Search for the cell housing the specified text and yield its [X, Y] center coordinate. 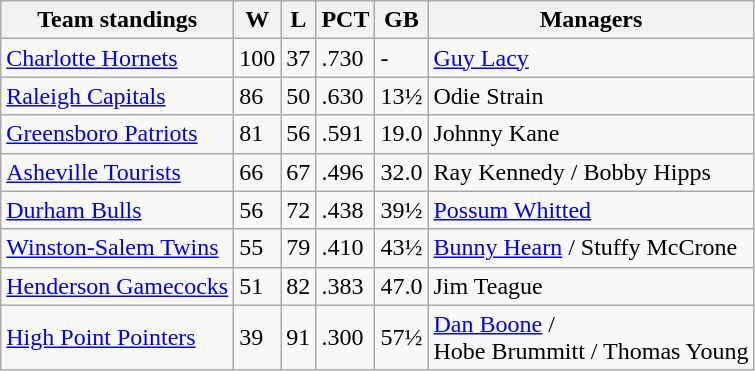
Jim Teague [591, 286]
Johnny Kane [591, 134]
55 [258, 248]
Odie Strain [591, 96]
67 [298, 172]
79 [298, 248]
13½ [402, 96]
.730 [346, 58]
.630 [346, 96]
.383 [346, 286]
91 [298, 338]
81 [258, 134]
.300 [346, 338]
Managers [591, 20]
32.0 [402, 172]
Bunny Hearn / Stuffy McCrone [591, 248]
.496 [346, 172]
L [298, 20]
57½ [402, 338]
51 [258, 286]
Dan Boone / Hobe Brummitt / Thomas Young [591, 338]
72 [298, 210]
39 [258, 338]
Asheville Tourists [118, 172]
Ray Kennedy / Bobby Hipps [591, 172]
50 [298, 96]
.438 [346, 210]
GB [402, 20]
66 [258, 172]
.410 [346, 248]
Durham Bulls [118, 210]
43½ [402, 248]
39½ [402, 210]
19.0 [402, 134]
86 [258, 96]
- [402, 58]
100 [258, 58]
Possum Whitted [591, 210]
37 [298, 58]
Greensboro Patriots [118, 134]
High Point Pointers [118, 338]
W [258, 20]
82 [298, 286]
Guy Lacy [591, 58]
PCT [346, 20]
.591 [346, 134]
47.0 [402, 286]
Winston-Salem Twins [118, 248]
Charlotte Hornets [118, 58]
Henderson Gamecocks [118, 286]
Raleigh Capitals [118, 96]
Team standings [118, 20]
